Scan for the cell matching the given text and deliver its [x, y] coordinate at center. 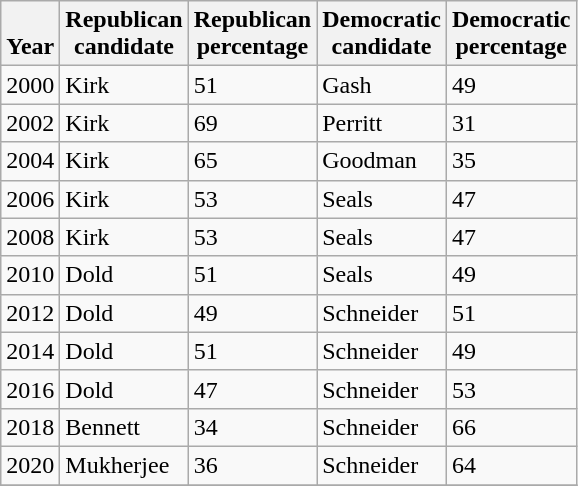
2016 [30, 389]
Goodman [382, 161]
36 [252, 465]
Democraticpercentage [511, 34]
Perritt [382, 123]
2010 [30, 275]
Gash [382, 85]
35 [511, 161]
64 [511, 465]
65 [252, 161]
69 [252, 123]
2018 [30, 427]
Republicanpercentage [252, 34]
2000 [30, 85]
2014 [30, 351]
2002 [30, 123]
66 [511, 427]
34 [252, 427]
31 [511, 123]
Republicancandidate [124, 34]
2020 [30, 465]
Year [30, 34]
2012 [30, 313]
2004 [30, 161]
2006 [30, 199]
2008 [30, 237]
Democraticcandidate [382, 34]
Bennett [124, 427]
Mukherjee [124, 465]
